Determine the [X, Y] coordinate at the center of the cell enclosing the given text.  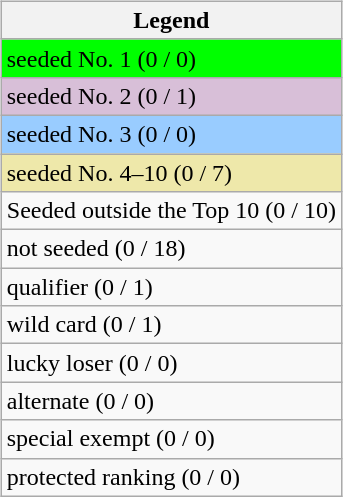
seeded No. 4–10 (0 / 7) [171, 173]
wild card (0 / 1) [171, 325]
Seeded outside the Top 10 (0 / 10) [171, 211]
lucky loser (0 / 0) [171, 363]
alternate (0 / 0) [171, 401]
not seeded (0 / 18) [171, 249]
seeded No. 1 (0 / 0) [171, 58]
qualifier (0 / 1) [171, 287]
Legend [171, 20]
protected ranking (0 / 0) [171, 477]
seeded No. 3 (0 / 0) [171, 134]
special exempt (0 / 0) [171, 439]
seeded No. 2 (0 / 1) [171, 96]
